Search for the cell housing the specified text and yield its [X, Y] center coordinate. 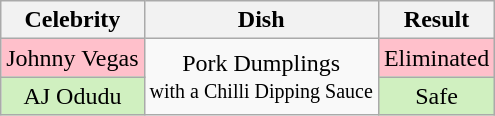
Result [436, 20]
Eliminated [436, 58]
Pork Dumplingswith a Chilli Dipping Sauce [261, 77]
Safe [436, 96]
AJ Odudu [72, 96]
Celebrity [72, 20]
Johnny Vegas [72, 58]
Dish [261, 20]
